For the text-containing cell, return its midpoint in [x, y] coordinate format. 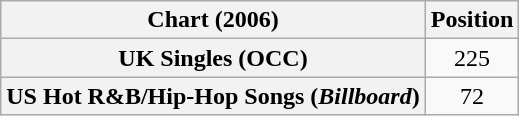
Position [472, 20]
72 [472, 96]
Chart (2006) [213, 20]
225 [472, 58]
UK Singles (OCC) [213, 58]
US Hot R&B/Hip-Hop Songs (Billboard) [213, 96]
